Extract the (x, y) coordinate from the center of the cell holding the provided text.  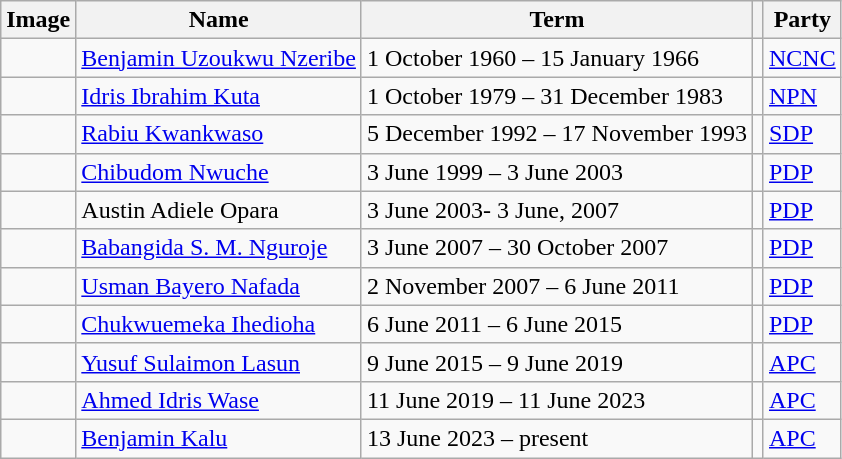
Chukwuemeka Ihedioha (219, 324)
6 June 2011 – 6 June 2015 (556, 324)
Ahmed Idris Wase (219, 400)
1 October 1979 – 31 December 1983 (556, 96)
Austin Adiele Opara (219, 210)
Image (38, 20)
11 June 2019 – 11 June 2023 (556, 400)
5 December 1992 – 17 November 1993 (556, 134)
9 June 2015 – 9 June 2019 (556, 362)
Term (556, 20)
3 June 2003- 3 June, 2007 (556, 210)
NCNC (802, 58)
NPN (802, 96)
2 November 2007 – 6 June 2011 (556, 286)
1 October 1960 – 15 January 1966 (556, 58)
13 June 2023 – present (556, 438)
Rabiu Kwankwaso (219, 134)
3 June 1999 – 3 June 2003 (556, 172)
Party (802, 20)
Benjamin Uzoukwu Nzeribe (219, 58)
Idris Ibrahim Kuta (219, 96)
Name (219, 20)
Babangida S. M. Nguroje (219, 248)
Benjamin Kalu (219, 438)
Chibudom Nwuche (219, 172)
Yusuf Sulaimon Lasun (219, 362)
SDP (802, 134)
3 June 2007 – 30 October 2007 (556, 248)
Usman Bayero Nafada (219, 286)
